Find where the given text appears and provide that cell's center as [x, y] coordinate. 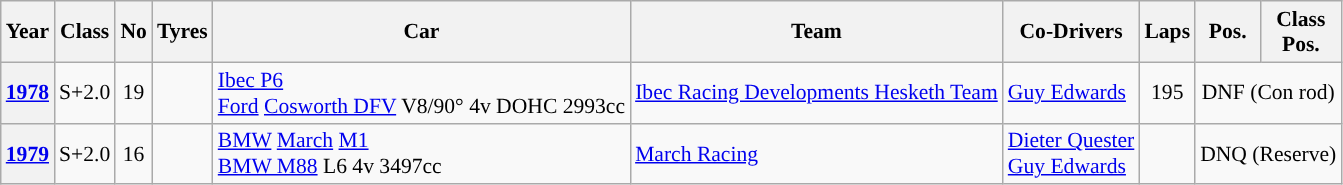
BMW March M1 BMW M88 L6 4v 3497cc [422, 154]
16 [134, 154]
Car [422, 32]
DNF (Con rod) [1268, 92]
Tyres [182, 32]
1978 [28, 92]
Ibec Racing Developments Hesketh Team [816, 92]
March Racing [816, 154]
Team [816, 32]
Ibec P6Ford Cosworth DFV V8/90° 4v DOHC 2993cc [422, 92]
Laps [1167, 32]
1979 [28, 154]
195 [1167, 92]
Class [84, 32]
Guy Edwards [1072, 92]
ClassPos. [1300, 32]
Year [28, 32]
No [134, 32]
Pos. [1228, 32]
Dieter Quester Guy Edwards [1072, 154]
Co-Drivers [1072, 32]
DNQ (Reserve) [1268, 154]
19 [134, 92]
